Return the [X, Y] coordinate for the center point of the cell that contains the specified text.  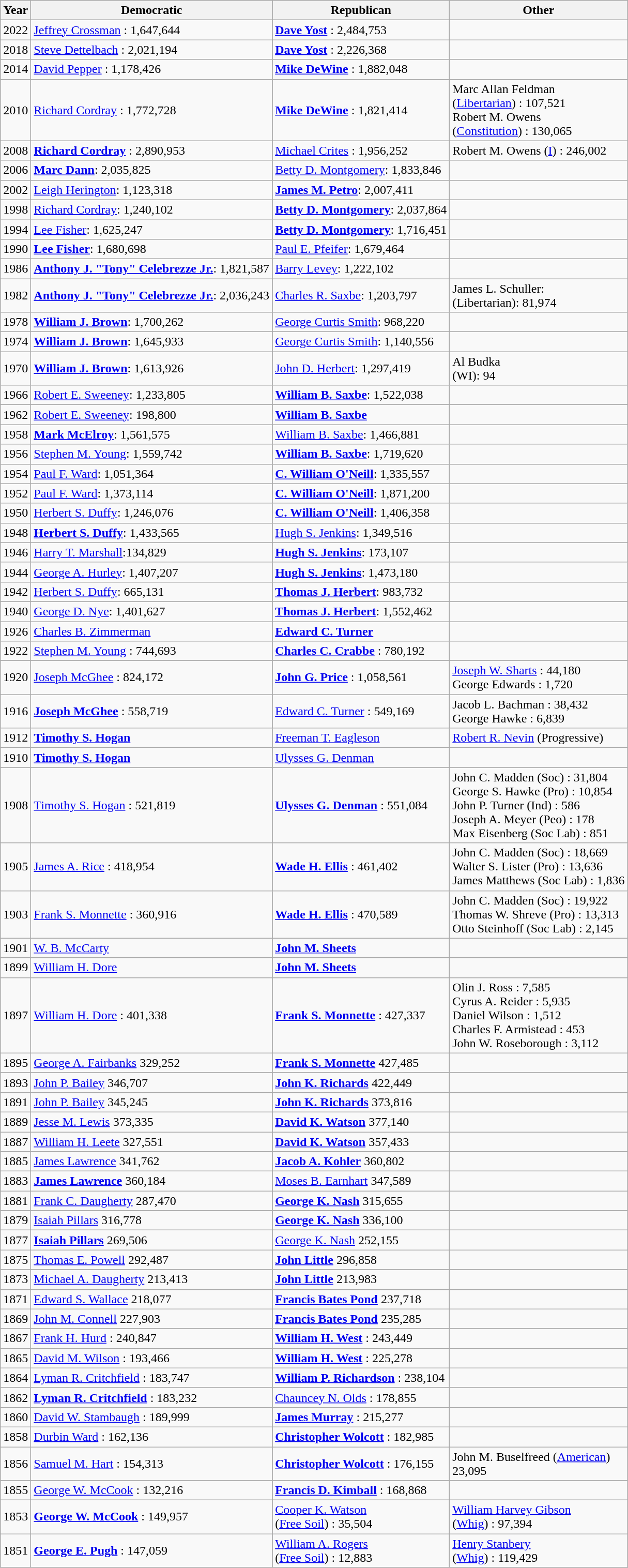
1998 [16, 209]
Durbin Ward : 162,136 [152, 1437]
William B. Saxbe: 1,466,881 [361, 434]
1950 [16, 513]
1952 [16, 493]
Michael Crites : 1,956,252 [361, 150]
Anthony J. "Tony" Celebrezze Jr.: 1,821,587 [152, 268]
William H. Dore [152, 968]
Timothy S. Hogan : 521,819 [152, 805]
Francis D. Kimball : 168,868 [361, 1490]
1885 [16, 1162]
George K. Nash 252,155 [361, 1240]
Anthony J. "Tony" Celebrezze Jr.: 2,036,243 [152, 295]
1958 [16, 434]
George D. Nye: 1,401,627 [152, 611]
Marc Allan Feldman(Libertarian) : 107,521Robert M. Owens(Constitution) : 130,065 [539, 110]
Joseph McGhee : 824,172 [152, 677]
1901 [16, 948]
Harry T. Marshall:134,829 [152, 552]
1978 [16, 322]
Al Budka(WI): 94 [539, 368]
John K. Richards 422,449 [361, 1082]
1905 [16, 867]
Charles R. Saxbe: 1,203,797 [361, 295]
1883 [16, 1181]
John G. Price : 1,058,561 [361, 677]
George Curtis Smith: 968,220 [361, 322]
James M. Petro: 2,007,411 [361, 190]
William J. Brown: 1,700,262 [152, 322]
William J. Brown: 1,613,926 [152, 368]
George Curtis Smith: 1,140,556 [361, 342]
John C. Madden (Soc) : 31,804George S. Hawke (Pro) : 10,854John P. Turner (Ind) : 586Joseph A. Meyer (Peo) : 178Max Eisenberg (Soc Lab) : 851 [539, 805]
1974 [16, 342]
Mike DeWine : 1,882,048 [361, 69]
Betty D. Montgomery: 1,716,451 [361, 229]
Paul E. Pfeifer: 1,679,464 [361, 249]
1944 [16, 572]
David K. Watson 357,433 [361, 1141]
1875 [16, 1260]
James Murray : 215,277 [361, 1417]
Steve Dettelbach : 2,021,194 [152, 50]
David M. Wilson : 193,466 [152, 1358]
1860 [16, 1417]
William H. West : 225,278 [361, 1358]
C. William O'Neill: 1,335,557 [361, 474]
1871 [16, 1299]
Frank C. Daugherty 287,470 [152, 1201]
1889 [16, 1122]
Henry Stanbery(Whig) : 119,429 [539, 1550]
1858 [16, 1437]
David K. Watson 377,140 [361, 1122]
Ulysses G. Denman [361, 758]
Edward C. Turner [361, 631]
Other [539, 10]
Hugh S. Jenkins: 173,107 [361, 552]
John C. Madden (Soc) : 19,922Thomas W. Shreve (Pro) : 13,313Otto Steinhoff (Soc Lab) : 2,145 [539, 914]
John Little 296,858 [361, 1260]
Christopher Wolcott : 182,985 [361, 1437]
William A. Rogers(Free Soil) : 12,883 [361, 1550]
George W. McCook : 149,957 [152, 1517]
George K. Nash 336,100 [361, 1220]
David Pepper : 1,178,426 [152, 69]
Robert M. Owens (I) : 246,002 [539, 150]
George A. Hurley: 1,407,207 [152, 572]
C. William O'Neill: 1,406,358 [361, 513]
Frank S. Monnette 427,485 [361, 1063]
Mike DeWine : 1,821,414 [361, 110]
Isaiah Pillars 269,506 [152, 1240]
Olin J. Ross : 7,585Cyrus A. Reider : 5,935Daniel Wilson : 1,512Charles F. Armistead : 453John W. Roseborough : 3,112 [539, 1015]
Thomas J. Herbert: 1,552,462 [361, 611]
William J. Brown: 1,645,933 [152, 342]
Francis Bates Pond 235,285 [361, 1319]
1891 [16, 1102]
2010 [16, 110]
William H. Leete 327,551 [152, 1141]
John P. Bailey 346,707 [152, 1082]
1908 [16, 805]
Frank S. Monnette : 360,916 [152, 914]
Robert R. Nevin (Progressive) [539, 738]
William H. West : 243,449 [361, 1338]
1910 [16, 758]
Betty D. Montgomery: 1,833,846 [361, 170]
Wade H. Ellis : 470,589 [361, 914]
Stephen M. Young: 1,559,742 [152, 454]
Edward C. Turner : 549,169 [361, 712]
William B. Saxbe [361, 415]
1970 [16, 368]
Herbert S. Duffy: 1,246,076 [152, 513]
Democratic [152, 10]
George K. Nash 315,655 [361, 1201]
Richard Cordray: 1,240,102 [152, 209]
1853 [16, 1517]
Thomas E. Powell 292,487 [152, 1260]
1962 [16, 415]
Robert E. Sweeney: 1,233,805 [152, 395]
Freeman T. Eagleson [361, 738]
Joseph McGhee : 558,719 [152, 712]
Wade H. Ellis : 461,402 [361, 867]
Hugh S. Jenkins: 1,473,180 [361, 572]
Frank H. Hurd : 240,847 [152, 1338]
1948 [16, 533]
Isaiah Pillars 316,778 [152, 1220]
1916 [16, 712]
1877 [16, 1240]
William H. Dore : 401,338 [152, 1015]
John M. Connell 227,903 [152, 1319]
Michael A. Daugherty 213,413 [152, 1279]
William P. Richardson : 238,104 [361, 1378]
John P. Bailey 345,245 [152, 1102]
David W. Stambaugh : 189,999 [152, 1417]
W. B. McCarty [152, 948]
William B. Saxbe: 1,522,038 [361, 395]
Lee Fisher: 1,680,698 [152, 249]
C. William O'Neill: 1,871,200 [361, 493]
1895 [16, 1063]
James A. Rice : 418,954 [152, 867]
Dave Yost : 2,484,753 [361, 30]
1940 [16, 611]
Lyman R. Critchfield : 183,747 [152, 1378]
1990 [16, 249]
Mark McElroy: 1,561,575 [152, 434]
Ulysses G. Denman : 551,084 [361, 805]
1893 [16, 1082]
Thomas J. Herbert: 983,732 [361, 592]
2002 [16, 190]
1887 [16, 1141]
Francis Bates Pond 237,718 [361, 1299]
1954 [16, 474]
Jacob L. Bachman : 38,432George Hawke : 6,839 [539, 712]
1966 [16, 395]
1869 [16, 1319]
1946 [16, 552]
1920 [16, 677]
1942 [16, 592]
John M. Buselfreed (American)23,095 [539, 1464]
Dave Yost : 2,226,368 [361, 50]
Edward S. Wallace 218,077 [152, 1299]
Cooper K. Watson(Free Soil) : 35,504 [361, 1517]
1867 [16, 1338]
Jesse M. Lewis 373,335 [152, 1122]
1982 [16, 295]
Richard Cordray : 2,890,953 [152, 150]
1912 [16, 738]
1881 [16, 1201]
1986 [16, 268]
1899 [16, 968]
Frank S. Monnette : 427,337 [361, 1015]
Joseph W. Sharts : 44,180 George Edwards : 1,720 [539, 677]
Hugh S. Jenkins: 1,349,516 [361, 533]
Robert E. Sweeney: 198,800 [152, 415]
2014 [16, 69]
Barry Levey: 1,222,102 [361, 268]
Paul F. Ward: 1,373,114 [152, 493]
Moses B. Earnhart 347,589 [361, 1181]
John K. Richards 373,816 [361, 1102]
1862 [16, 1397]
John D. Herbert: 1,297,419 [361, 368]
1922 [16, 651]
1851 [16, 1550]
Chauncey N. Olds : 178,855 [361, 1397]
1897 [16, 1015]
Marc Dann: 2,035,825 [152, 170]
William Harvey Gibson(Whig) : 97,394 [539, 1517]
1873 [16, 1279]
James Lawrence 341,762 [152, 1162]
2018 [16, 50]
2022 [16, 30]
Samuel M. Hart : 154,313 [152, 1464]
John C. Madden (Soc) : 18,669Walter S. Lister (Pro) : 13,636James Matthews (Soc Lab) : 1,836 [539, 867]
Herbert S. Duffy: 665,131 [152, 592]
1926 [16, 631]
2006 [16, 170]
1879 [16, 1220]
George A. Fairbanks 329,252 [152, 1063]
George E. Pugh : 147,059 [152, 1550]
1903 [16, 914]
James Lawrence 360,184 [152, 1181]
Leigh Herington: 1,123,318 [152, 190]
Charles B. Zimmerman [152, 631]
1864 [16, 1378]
Republican [361, 10]
Jacob A. Kohler 360,802 [361, 1162]
Lee Fisher: 1,625,247 [152, 229]
Betty D. Montgomery: 2,037,864 [361, 209]
1956 [16, 454]
Year [16, 10]
William B. Saxbe: 1,719,620 [361, 454]
1994 [16, 229]
John Little 213,983 [361, 1279]
Christopher Wolcott : 176,155 [361, 1464]
2008 [16, 150]
Herbert S. Duffy: 1,433,565 [152, 533]
James L. Schuller:(Libertarian): 81,974 [539, 295]
Stephen M. Young : 744,693 [152, 651]
George W. McCook : 132,216 [152, 1490]
Jeffrey Crossman : 1,647,644 [152, 30]
Charles C. Crabbe : 780,192 [361, 651]
Lyman R. Critchfield : 183,232 [152, 1397]
Paul F. Ward: 1,051,364 [152, 474]
1855 [16, 1490]
1865 [16, 1358]
Richard Cordray : 1,772,728 [152, 110]
1856 [16, 1464]
